Return the [X, Y] coordinate for the center point of the cell that contains the specified text.  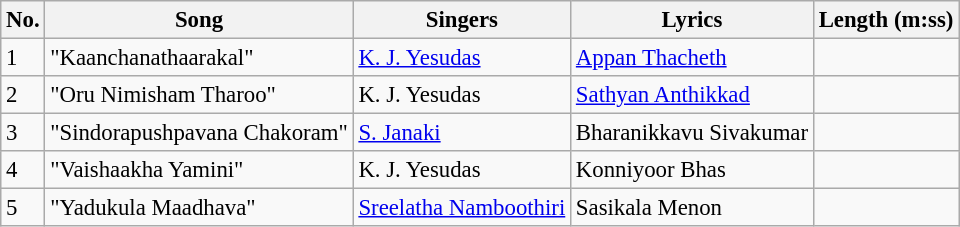
Konniyoor Bhas [692, 170]
Singers [462, 20]
S. Janaki [462, 133]
2 [23, 95]
Appan Thacheth [692, 58]
Bharanikkavu Sivakumar [692, 133]
3 [23, 133]
Sreelatha Namboothiri [462, 208]
4 [23, 170]
"Oru Nimisham Tharoo" [199, 95]
Sathyan Anthikkad [692, 95]
No. [23, 20]
5 [23, 208]
"Sindorapushpavana Chakoram" [199, 133]
"Kaanchanathaarakal" [199, 58]
Lyrics [692, 20]
"Yadukula Maadhava" [199, 208]
Length (m:ss) [886, 20]
"Vaishaakha Yamini" [199, 170]
Sasikala Menon [692, 208]
1 [23, 58]
Song [199, 20]
